Identify which cell holds the provided text, then report its (x, y) central coordinate. 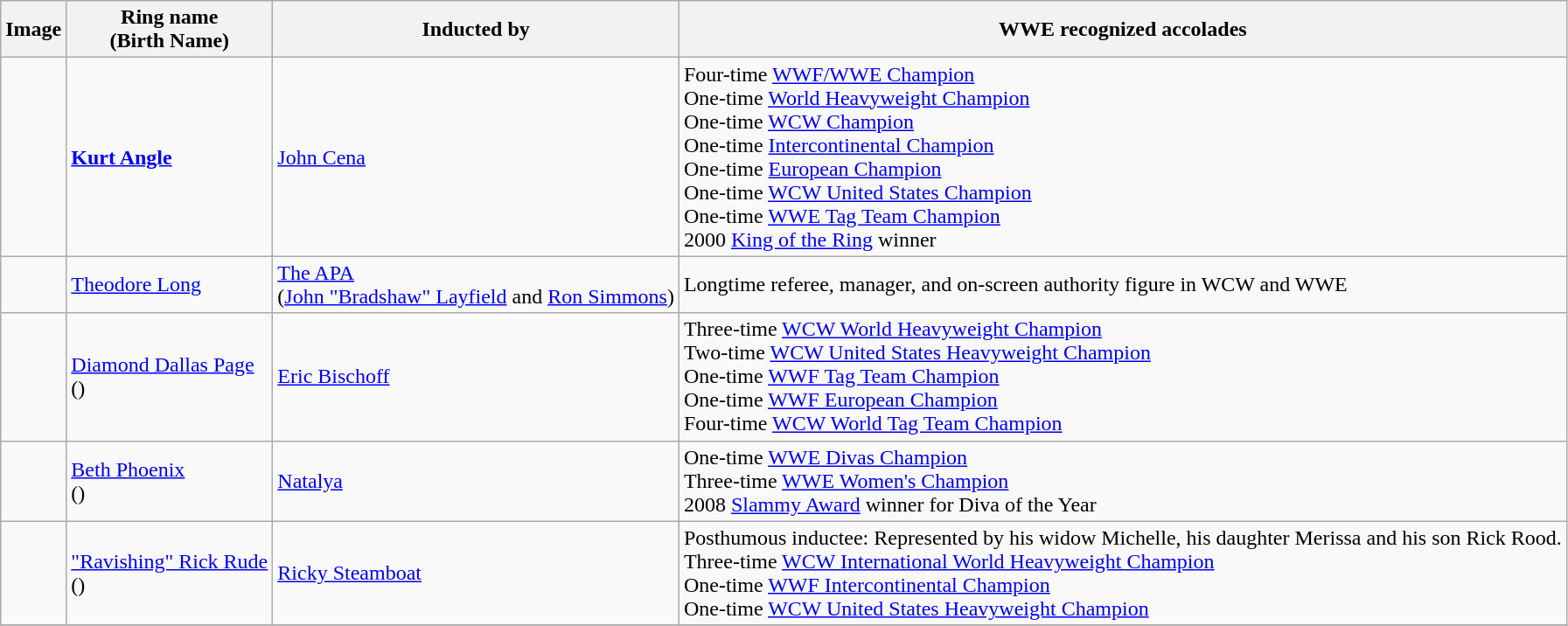
Ricky Steamboat (476, 574)
Image (33, 30)
Eric Bischoff (476, 377)
John Cena (476, 157)
"Ravishing" Rick Rude() (170, 574)
WWE recognized accolades (1123, 30)
Beth Phoenix() (170, 481)
Theodore Long (170, 285)
One-time WWE Divas ChampionThree-time WWE Women's Champion2008 Slammy Award winner for Diva of the Year (1123, 481)
Kurt Angle (170, 157)
Ring name(Birth Name) (170, 30)
Diamond Dallas Page() (170, 377)
Inducted by (476, 30)
The APA(John "Bradshaw" Layfield and Ron Simmons) (476, 285)
Longtime referee, manager, and on-screen authority figure in WCW and WWE (1123, 285)
Natalya (476, 481)
